Detect which cell encompasses the target text, then output its [x, y] center coordinate. 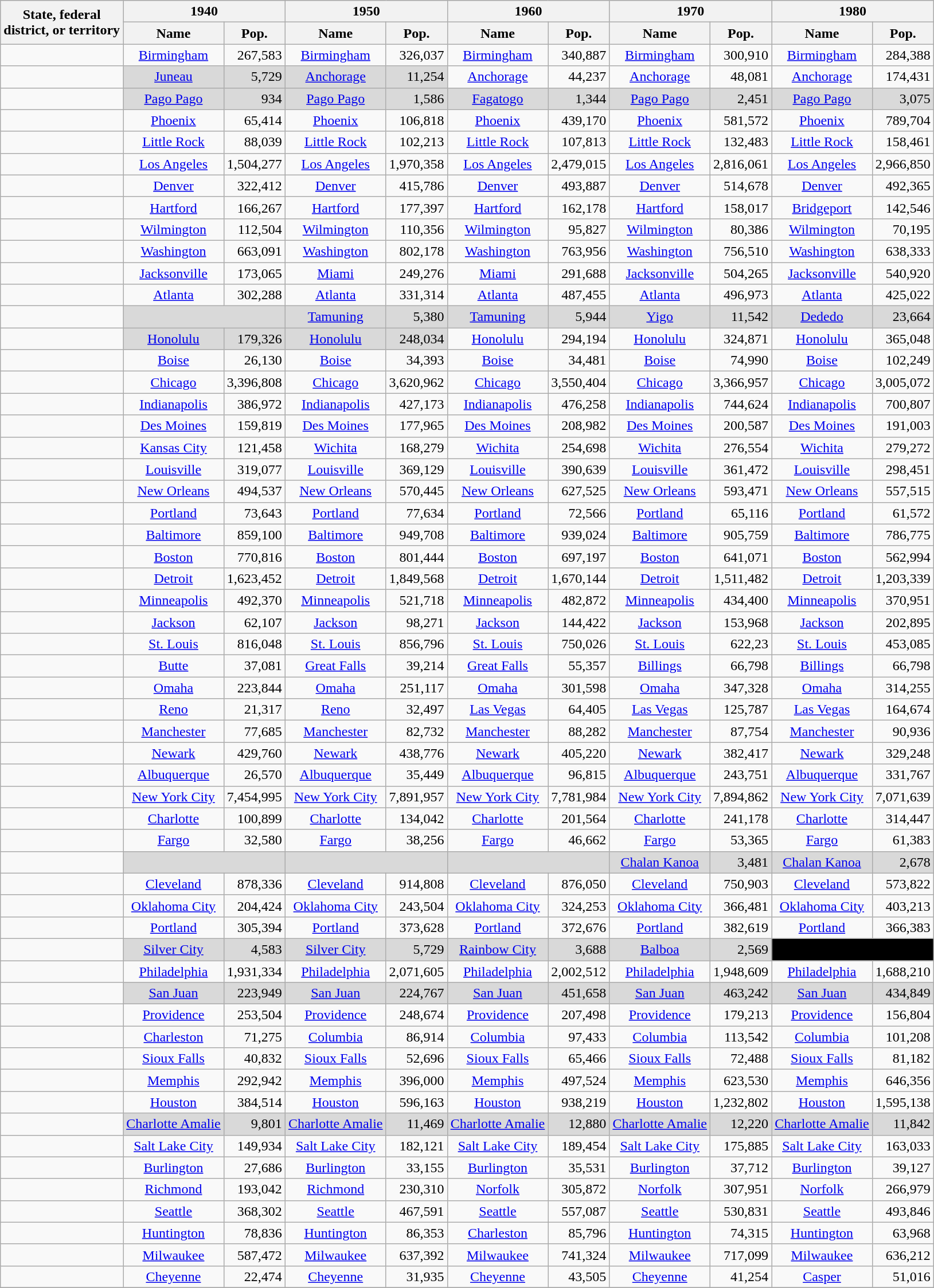
223,844 [255, 688]
11,469 [416, 1124]
5,380 [416, 317]
202,895 [902, 622]
427,173 [416, 404]
368,302 [255, 1211]
1,688,210 [902, 972]
1,670,144 [579, 578]
87,754 [741, 731]
224,767 [416, 993]
1,344 [579, 99]
347,328 [741, 688]
249,276 [416, 273]
697,197 [579, 557]
174,431 [902, 77]
74,990 [741, 361]
Kansas City [174, 448]
96,815 [579, 775]
241,178 [741, 819]
80,386 [741, 229]
763,956 [579, 251]
158,017 [741, 208]
382,417 [741, 753]
504,265 [741, 273]
789,704 [902, 120]
494,537 [255, 491]
11,254 [416, 77]
623,530 [741, 1080]
223,949 [255, 993]
132,483 [741, 142]
1,623,452 [255, 578]
540,920 [902, 273]
191,003 [902, 426]
361,472 [741, 469]
636,212 [902, 1255]
11,542 [741, 317]
305,872 [579, 1189]
162,178 [579, 208]
390,639 [579, 469]
370,951 [902, 600]
Butte [174, 666]
786,775 [902, 535]
384,514 [255, 1102]
88,039 [255, 142]
467,591 [416, 1211]
493,846 [902, 1211]
573,822 [902, 884]
492,365 [902, 186]
276,554 [741, 448]
164,674 [902, 710]
3,075 [902, 99]
26,570 [255, 775]
166,267 [255, 208]
3,550,404 [579, 382]
1950 [366, 11]
53,365 [741, 840]
326,037 [416, 55]
65,116 [741, 513]
78,836 [255, 1233]
251,117 [416, 688]
85,796 [579, 1233]
314,255 [902, 688]
9,801 [255, 1124]
482,872 [579, 600]
72,566 [579, 513]
1960 [529, 11]
331,314 [416, 295]
279,272 [902, 448]
530,831 [741, 1211]
65,414 [255, 120]
90,936 [902, 731]
97,433 [579, 1037]
949,708 [416, 535]
61,572 [902, 513]
243,751 [741, 775]
101,208 [902, 1037]
106,818 [416, 120]
102,249 [902, 361]
2,816,061 [741, 164]
663,091 [255, 251]
439,170 [579, 120]
208,982 [579, 426]
70,195 [902, 229]
40,832 [255, 1059]
3,366,957 [741, 382]
12,880 [579, 1124]
74,315 [741, 1233]
596,163 [416, 1102]
1,849,568 [416, 578]
487,455 [579, 295]
34,393 [416, 361]
43,505 [579, 1277]
48,081 [741, 77]
4,583 [255, 949]
112,504 [255, 229]
193,042 [255, 1189]
1,586 [416, 99]
1980 [853, 11]
61,383 [902, 840]
248,674 [416, 1015]
2,002,512 [579, 972]
434,400 [741, 600]
403,213 [902, 906]
253,504 [255, 1015]
570,445 [416, 491]
207,498 [579, 1015]
179,213 [741, 1015]
741,324 [579, 1255]
267,583 [255, 55]
1,511,482 [741, 578]
51,016 [902, 1277]
415,786 [416, 186]
142,546 [902, 208]
1,948,609 [741, 972]
497,524 [579, 1080]
7,071,639 [902, 797]
175,885 [741, 1146]
369,129 [416, 469]
938,219 [579, 1102]
463,242 [741, 993]
7,891,957 [416, 797]
35,531 [579, 1168]
62,107 [255, 622]
914,808 [416, 884]
319,077 [255, 469]
179,326 [255, 339]
3,396,808 [255, 382]
82,732 [416, 731]
110,356 [416, 229]
801,444 [416, 557]
201,564 [579, 819]
305,394 [255, 927]
Juneau [174, 77]
26,130 [255, 361]
23,664 [902, 317]
163,033 [902, 1146]
587,472 [255, 1255]
496,973 [741, 295]
646,356 [902, 1080]
816,048 [255, 644]
756,510 [741, 251]
149,934 [255, 1146]
291,688 [579, 273]
700,807 [902, 404]
2,678 [902, 862]
300,910 [741, 55]
39,127 [902, 1168]
35,449 [416, 775]
125,787 [741, 710]
802,178 [416, 251]
7,781,984 [579, 797]
168,279 [416, 448]
11,842 [902, 1124]
366,383 [902, 927]
41,254 [741, 1277]
744,624 [741, 404]
593,471 [741, 491]
144,422 [579, 622]
514,678 [741, 186]
750,903 [741, 884]
156,804 [902, 1015]
878,336 [255, 884]
37,081 [255, 666]
476,258 [579, 404]
Fagatogo [498, 99]
113,542 [741, 1037]
34,481 [579, 361]
State, federaldistrict, or territory [62, 22]
230,310 [416, 1189]
1,595,138 [902, 1102]
77,685 [255, 731]
102,213 [416, 142]
451,658 [579, 993]
3,688 [579, 949]
5,944 [579, 317]
329,248 [902, 753]
382,619 [741, 927]
134,042 [416, 819]
81,182 [902, 1059]
638,333 [902, 251]
65,466 [579, 1059]
905,759 [741, 535]
386,972 [255, 404]
7,454,995 [255, 797]
107,813 [579, 142]
31,935 [416, 1277]
557,515 [902, 491]
153,968 [741, 622]
324,253 [579, 906]
425,022 [902, 295]
32,580 [255, 840]
302,288 [255, 295]
88,282 [579, 731]
52,696 [416, 1059]
429,760 [255, 753]
627,525 [579, 491]
622,23 [741, 644]
641,071 [741, 557]
557,087 [579, 1211]
Rainbow City [498, 949]
365,048 [902, 339]
177,397 [416, 208]
314,447 [902, 819]
717,099 [741, 1255]
1970 [690, 11]
2,966,850 [902, 164]
1940 [204, 11]
1,931,334 [255, 972]
3,620,962 [416, 382]
121,458 [255, 448]
7,894,862 [741, 797]
177,965 [416, 426]
73,643 [255, 513]
340,887 [579, 55]
Bridgeport [822, 208]
770,816 [255, 557]
581,572 [741, 120]
2,451 [741, 99]
876,050 [579, 884]
159,819 [255, 426]
Yigo [660, 317]
521,718 [416, 600]
Dededo [822, 317]
859,100 [255, 535]
493,887 [579, 186]
86,353 [416, 1233]
307,951 [741, 1189]
46,662 [579, 840]
1,504,277 [255, 164]
39,214 [416, 666]
3,481 [741, 862]
248,034 [416, 339]
2,479,015 [579, 164]
562,994 [902, 557]
22,474 [255, 1277]
373,628 [416, 927]
322,412 [255, 186]
324,871 [741, 339]
331,767 [902, 775]
396,000 [416, 1080]
284,388 [902, 55]
Balboa [660, 949]
405,220 [579, 753]
1,232,802 [741, 1102]
372,676 [579, 927]
38,256 [416, 840]
200,587 [741, 426]
86,914 [416, 1037]
55,357 [579, 666]
12,220 [741, 1124]
27,686 [255, 1168]
292,942 [255, 1080]
64,405 [579, 710]
44,237 [579, 77]
266,979 [902, 1189]
182,121 [416, 1146]
254,698 [579, 448]
1,203,339 [902, 578]
637,392 [416, 1255]
939,024 [579, 535]
33,155 [416, 1168]
32,497 [416, 710]
95,827 [579, 229]
2,569 [741, 949]
856,796 [416, 644]
21,317 [255, 710]
750,026 [579, 644]
77,634 [416, 513]
438,776 [416, 753]
492,370 [255, 600]
98,271 [416, 622]
453,085 [902, 644]
71,275 [255, 1037]
243,504 [416, 906]
2,071,605 [416, 972]
204,424 [255, 906]
173,065 [255, 273]
294,194 [579, 339]
63,968 [902, 1233]
366,481 [741, 906]
37,712 [741, 1168]
100,899 [255, 819]
298,451 [902, 469]
301,598 [579, 688]
3,005,072 [902, 382]
1,970,358 [416, 164]
434,849 [902, 993]
72,488 [741, 1059]
934 [255, 99]
189,454 [579, 1146]
Casper [822, 1277]
158,461 [902, 142]
